Find where the given text appears and provide that cell's center as [x, y] coordinate. 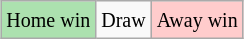
Home win [48, 20]
Away win [197, 20]
Draw [124, 20]
